Capture the cell that displays the provided text and extract its [x, y] central coordinate. 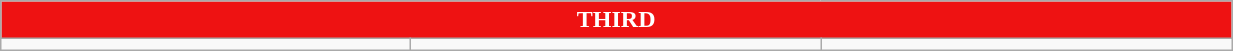
THIRD [616, 20]
